Extract the (X, Y) coordinate from the center of the cell holding the provided text.  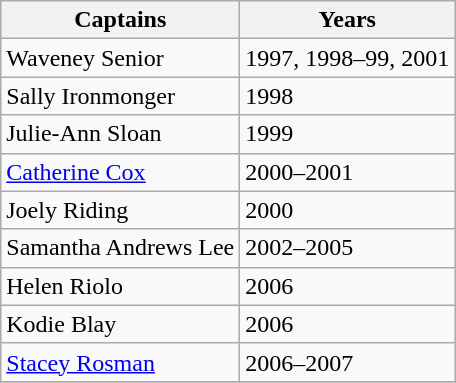
Sally Ironmonger (120, 96)
2000 (348, 210)
1998 (348, 96)
Joely Riding (120, 210)
Julie-Ann Sloan (120, 134)
1999 (348, 134)
Years (348, 20)
Catherine Cox (120, 172)
Waveney Senior (120, 58)
Stacey Rosman (120, 362)
2002–2005 (348, 248)
Kodie Blay (120, 324)
Captains (120, 20)
Samantha Andrews Lee (120, 248)
1997, 1998–99, 2001 (348, 58)
Helen Riolo (120, 286)
2000–2001 (348, 172)
2006–2007 (348, 362)
